For the text-containing cell, return its midpoint in [X, Y] coordinate format. 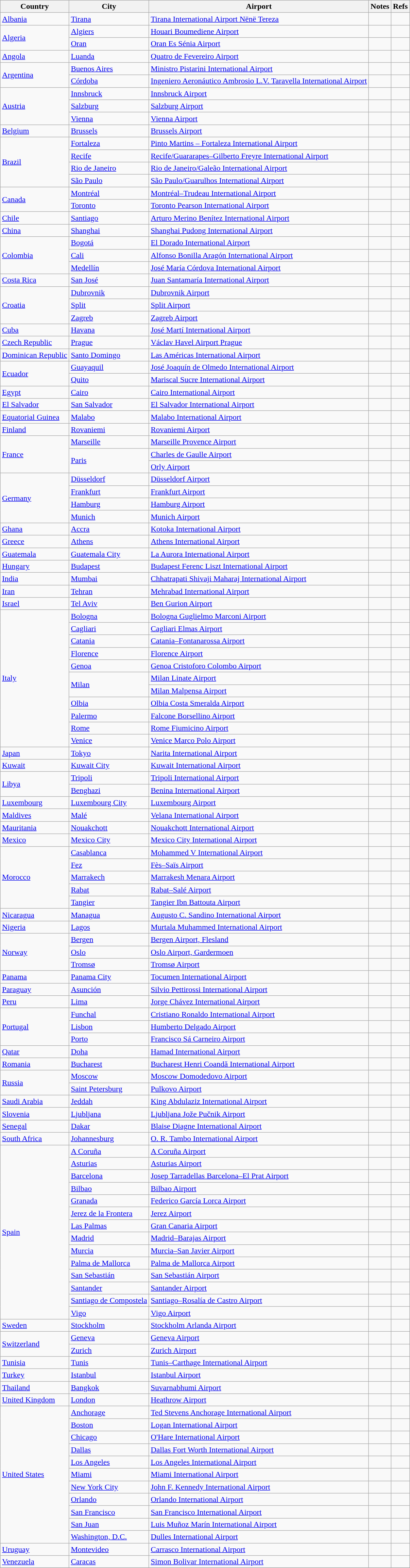
Venice Marco Polo Airport [259, 740]
Norway [35, 952]
Washington, D.C. [109, 1537]
Oslo [109, 952]
Budapest Ferenc Liszt International Airport [259, 566]
Venezuela [35, 1562]
Tunis–Carthage International Airport [259, 1363]
Canada [35, 199]
Jerez Airport [259, 1213]
Simon Bolivar International Airport [259, 1562]
Miami [109, 1475]
New York City [109, 1487]
Cagliari [109, 629]
Bangkok [109, 1388]
Mohammed V International Airport [259, 852]
Tokyo [109, 753]
Benina International Airport [259, 790]
Genoa Cristoforo Colombo Airport [259, 666]
Genoa [109, 666]
Federico García Lorca Airport [259, 1201]
Italy [35, 679]
Croatia [35, 305]
Los Angeles [109, 1462]
Dulles International Airport [259, 1537]
Jorge Chávez International Airport [259, 1002]
Mehrabad International Airport [259, 591]
Czech Republic [35, 342]
El Salvador [35, 405]
Kuwait International Airport [259, 766]
Palermo [109, 716]
Sweden [35, 1325]
Funchal [109, 1014]
Düsseldorf Airport [259, 479]
South Africa [35, 1138]
Innsbruck [109, 93]
Albania [35, 19]
Oran Es Sénia Airport [259, 44]
Russia [35, 1083]
Iran [35, 591]
Montréal [109, 193]
O. R. Tambo International Airport [259, 1138]
Mexico City [109, 840]
Thailand [35, 1388]
Rovaniemi [109, 430]
Luanda [109, 56]
Brussels Airport [259, 131]
Peru [35, 1002]
Marrakesh Menara Airport [259, 877]
Toronto Pearson International Airport [259, 206]
Bergen Airport, Flesland [259, 939]
Gran Canaria Airport [259, 1226]
Ted Stevens Anchorage International Airport [259, 1412]
Alfonso Bonilla Aragón International Airport [259, 255]
France [35, 454]
Notes [380, 7]
O'Hare International Airport [259, 1437]
Hungary [35, 566]
Recife/Guararapes–Gilberto Freyre International Airport [259, 156]
Milan Malpensa Airport [259, 691]
Panama [35, 977]
Venice [109, 740]
Dallas [109, 1450]
Milan Linate Airport [259, 678]
Quatro de Fevereiro Airport [259, 56]
Caracas [109, 1562]
Ben Gurion Airport [259, 604]
Egypt [35, 392]
San Francisco International Airport [259, 1512]
Córdoba [109, 81]
Marseille Provence Airport [259, 442]
Houari Boumediene Airport [259, 31]
Murtala Muhammed International Airport [259, 927]
Montevideo [109, 1549]
Narita International Airport [259, 753]
Düsseldorf [109, 479]
Ghana [35, 529]
Airport [259, 7]
Madrid–Barajas Airport [259, 1238]
Romania [35, 1064]
Orly Airport [259, 467]
Blaise Diagne International Airport [259, 1126]
Stockholm [109, 1325]
Tromsø Airport [259, 965]
Santander Airport [259, 1288]
Pinto Martins – Fortaleza International Airport [259, 143]
Rio de Janeiro [109, 168]
Josep Tarradellas Barcelona–El Prat Airport [259, 1176]
Granada [109, 1201]
Las Palmas [109, 1226]
Tocumen International Airport [259, 977]
A Coruña [109, 1151]
Ljubljana Jože Pučnik Airport [259, 1114]
Casablanca [109, 852]
Bilbao [109, 1189]
Hamburg [109, 504]
Malabo International Airport [259, 417]
Nigeria [35, 927]
Catania [109, 641]
Nicaragua [35, 915]
Mumbai [109, 579]
Vigo [109, 1313]
Cairo International Airport [259, 392]
Tunisia [35, 1363]
Fortaleza [109, 143]
Asturias [109, 1164]
Luxembourg [35, 803]
Salzburg Airport [259, 106]
Luxembourg City [109, 803]
Palma de Mallorca Airport [259, 1263]
City [109, 7]
Ljubljana [109, 1114]
Istanbul [109, 1375]
Bologna Guglielmo Marconi Airport [259, 616]
Orlando International Airport [259, 1499]
John F. Kennedy International Airport [259, 1487]
Innsbruck Airport [259, 93]
Murcia [109, 1251]
Palma de Mallorca [109, 1263]
Quito [109, 380]
Athens [109, 541]
Equatorial Guinea [35, 417]
Tehran [109, 591]
Florence Airport [259, 653]
Cairo [109, 392]
Las Américas International Airport [259, 355]
Tel Aviv [109, 604]
Montréal–Trudeau International Airport [259, 193]
Buenos Aires [109, 69]
Jeddah [109, 1101]
Colombia [35, 255]
Munich Airport [259, 516]
Senegal [35, 1126]
Mauritania [35, 828]
Vienna [109, 118]
Qatar [35, 1052]
Francisco Sá Carneiro Airport [259, 1039]
Havana [109, 330]
Morocco [35, 877]
Guayaquil [109, 367]
Ministro Pistarini International Airport [259, 69]
Arturo Merino Benítez International Airport [259, 218]
Switzerland [35, 1344]
Belgium [35, 131]
Nouakchott International Airport [259, 828]
Velana International Airport [259, 815]
A Coruña Airport [259, 1151]
Lisbon [109, 1027]
Miami International Airport [259, 1475]
Accra [109, 529]
China [35, 230]
Dubrovnik [109, 293]
Florence [109, 653]
Chhatrapati Shivaji Maharaj International Airport [259, 579]
Logan International Airport [259, 1425]
Oslo Airport, Gardermoen [259, 952]
Zurich [109, 1350]
Recife [109, 156]
São Paulo [109, 181]
Brazil [35, 162]
Dakar [109, 1126]
Munich [109, 516]
Greece [35, 541]
Olbia Costa Smeralda Airport [259, 703]
La Aurora International Airport [259, 554]
Istanbul Airport [259, 1375]
Shanghai Pudong International Airport [259, 230]
Cali [109, 255]
Catania–Fontanarossa Airport [259, 641]
Rome [109, 728]
Malé [109, 815]
Paraguay [35, 989]
El Dorado International Airport [259, 243]
Prague [109, 342]
Tunis [109, 1363]
Tangier Ibn Battouta Airport [259, 902]
San Sebastián Airport [259, 1275]
Santander [109, 1288]
Heathrow Airport [259, 1400]
Falcone Borsellino Airport [259, 716]
Fez [109, 865]
Brussels [109, 131]
Saint Petersburg [109, 1089]
Kuwait City [109, 766]
Rio de Janeiro/Galeão International Airport [259, 168]
Paris [109, 461]
San Sebastián [109, 1275]
Vigo Airport [259, 1313]
Geneva [109, 1338]
Algeria [35, 38]
Benghazi [109, 790]
United Kingdom [35, 1400]
Malabo [109, 417]
Milan [109, 684]
Suvarnabhumi Airport [259, 1388]
Bologna [109, 616]
Nouakchott [109, 828]
Dominican Republic [35, 355]
Salzburg [109, 106]
Olbia [109, 703]
Portugal [35, 1027]
Stockholm Arlanda Airport [259, 1325]
Slovenia [35, 1114]
Rabat–Salé Airport [259, 890]
Tirana [109, 19]
Japan [35, 753]
Kuwait [35, 766]
Carrasco International Airport [259, 1549]
Charles de Gaulle Airport [259, 454]
San José [109, 280]
Costa Rica [35, 280]
Silvio Pettirossi International Airport [259, 989]
Asunción [109, 989]
Uruguay [35, 1549]
Augusto C. Sandino International Airport [259, 915]
Managua [109, 915]
Panama City [109, 977]
King Abdulaziz International Airport [259, 1101]
Israel [35, 604]
Los Angeles International Airport [259, 1462]
India [35, 579]
Vienna Airport [259, 118]
Zurich Airport [259, 1350]
Tripoli International Airport [259, 778]
Asturias Airport [259, 1164]
Tripoli [109, 778]
Luxembourg Airport [259, 803]
Angola [35, 56]
Germany [35, 498]
Zagreb Airport [259, 317]
Dallas Fort Worth International Airport [259, 1450]
Moscow Domodedovo Airport [259, 1076]
London [109, 1400]
Santo Domingo [109, 355]
Marseille [109, 442]
Madrid [109, 1238]
Barcelona [109, 1176]
Tromsø [109, 965]
Frankfurt [109, 492]
Doha [109, 1052]
Lima [109, 1002]
Algiers [109, 31]
Tirana International Airport Nënë Tereza [259, 19]
Bucharest Henri Coandă International Airport [259, 1064]
Anchorage [109, 1412]
Athens International Airport [259, 541]
Mexico City International Airport [259, 840]
United States [35, 1475]
Frankfurt Airport [259, 492]
Guatemala City [109, 554]
Guatemala [35, 554]
Budapest [109, 566]
Jerez de la Frontera [109, 1213]
Fès–Saïs Airport [259, 865]
São Paulo/Guarulhos International Airport [259, 181]
Rome Fiumicino Airport [259, 728]
Ecuador [35, 374]
Tangier [109, 902]
Argentina [35, 75]
Saudi Arabia [35, 1101]
José Martí International Airport [259, 330]
José María Córdova International Airport [259, 268]
Václav Havel Airport Prague [259, 342]
Shanghai [109, 230]
Dubrovnik Airport [259, 293]
Mexico [35, 840]
Santiago–Rosalía de Castro Airport [259, 1300]
Mariscal Sucre International Airport [259, 380]
Bucharest [109, 1064]
Maldives [35, 815]
Boston [109, 1425]
Lagos [109, 927]
Toronto [109, 206]
Split [109, 305]
Bogotá [109, 243]
Cuba [35, 330]
Chicago [109, 1437]
Kotoka International Airport [259, 529]
Humberto Delgado Airport [259, 1027]
San Juan [109, 1524]
Zagreb [109, 317]
San Francisco [109, 1512]
Ingeniero Aeronáutico Ambrosio L.V. Taravella International Airport [259, 81]
Moscow [109, 1076]
Geneva Airport [259, 1338]
Cagliari Elmas Airport [259, 629]
Juan Santamaría International Airport [259, 280]
Orlando [109, 1499]
Hamburg Airport [259, 504]
Murcia–San Javier Airport [259, 1251]
Porto [109, 1039]
Chile [35, 218]
Marrakech [109, 877]
Santiago de Compostela [109, 1300]
José Joaquín de Olmedo International Airport [259, 367]
Pulkovo Airport [259, 1089]
Country [35, 7]
Finland [35, 430]
Libya [35, 784]
Medellín [109, 268]
Austria [35, 106]
El Salvador International Airport [259, 405]
Rovaniemi Airport [259, 430]
Turkey [35, 1375]
Split Airport [259, 305]
Luis Muñoz Marín International Airport [259, 1524]
Santiago [109, 218]
Cristiano Ronaldo International Airport [259, 1014]
Oran [109, 44]
San Salvador [109, 405]
Johannesburg [109, 1138]
Rabat [109, 890]
Hamad International Airport [259, 1052]
Refs [400, 7]
Bilbao Airport [259, 1189]
Spain [35, 1232]
Bergen [109, 939]
